Return the (x, y) coordinate for the center point of the cell that contains the specified text.  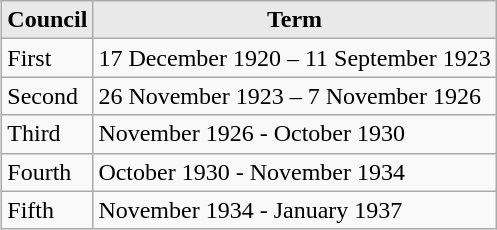
Council (48, 20)
Second (48, 96)
17 December 1920 – 11 September 1923 (294, 58)
First (48, 58)
Term (294, 20)
26 November 1923 – 7 November 1926 (294, 96)
Fourth (48, 172)
November 1934 - January 1937 (294, 210)
October 1930 - November 1934 (294, 172)
November 1926 - October 1930 (294, 134)
Third (48, 134)
Fifth (48, 210)
